Pinpoint the cell where the given text exists, returning its [x, y] midpoint coordinate. 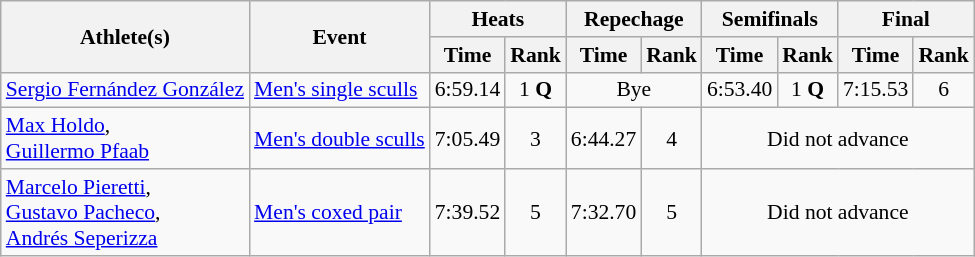
Semifinals [770, 19]
Sergio Fernández González [125, 90]
Men's double sculls [340, 138]
7:15.53 [876, 90]
Athlete(s) [125, 36]
4 [672, 138]
Bye [634, 90]
Heats [498, 19]
6 [944, 90]
Repechage [634, 19]
Men's coxed pair [340, 212]
Final [906, 19]
7:32.70 [604, 212]
Event [340, 36]
3 [536, 138]
Marcelo Pieretti, Gustavo Pacheco, Andrés Seperizza [125, 212]
7:39.52 [468, 212]
Men's single sculls [340, 90]
6:44.27 [604, 138]
7:05.49 [468, 138]
6:53.40 [740, 90]
Max Holdo, Guillermo Pfaab [125, 138]
6:59.14 [468, 90]
